Detect which cell encompasses the target text, then output its [X, Y] center coordinate. 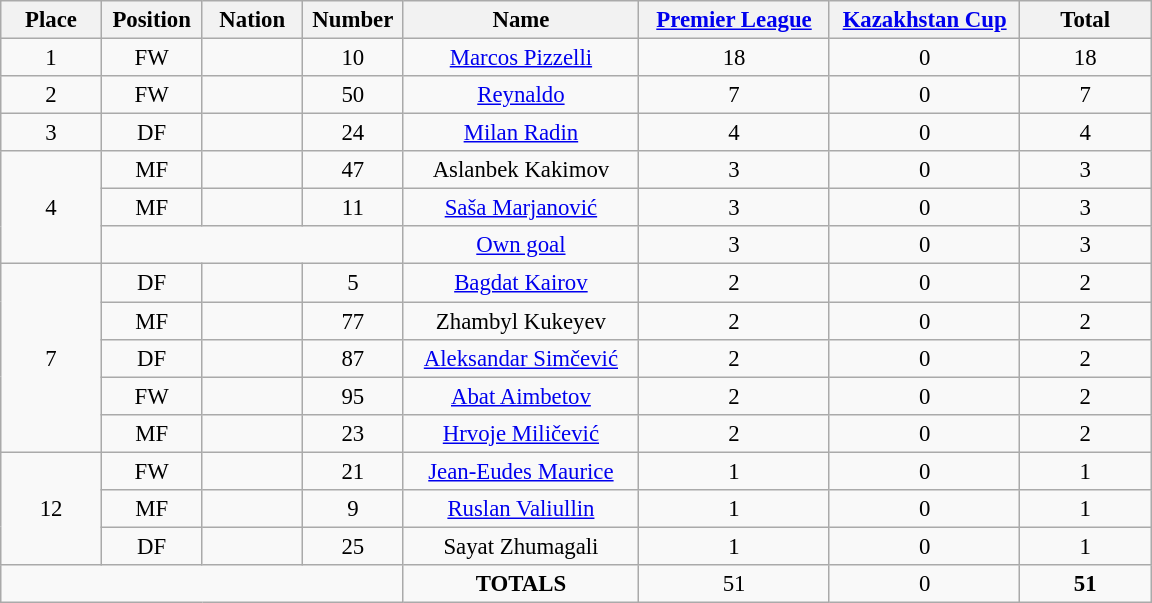
Number [354, 20]
TOTALS [521, 584]
25 [354, 546]
Hrvoje Miličević [521, 433]
Reynaldo [521, 95]
Zhambyl Kukeyev [521, 321]
Ruslan Valiullin [521, 509]
Aleksandar Simčević [521, 358]
24 [354, 133]
10 [354, 58]
87 [354, 358]
Marcos Pizzelli [521, 58]
Saša Marjanović [521, 208]
12 [52, 508]
Premier League [734, 20]
Abat Aimbetov [521, 396]
Aslanbek Kakimov [521, 170]
11 [354, 208]
Name [521, 20]
21 [354, 471]
5 [354, 283]
Jean-Eudes Maurice [521, 471]
95 [354, 396]
23 [354, 433]
Bagdat Kairov [521, 283]
Kazakhstan Cup [924, 20]
Total [1086, 20]
50 [354, 95]
77 [354, 321]
9 [354, 509]
Milan Radin [521, 133]
Nation [252, 20]
Position [152, 20]
47 [354, 170]
Sayat Zhumagali [521, 546]
Own goal [521, 245]
Place [52, 20]
